Detect which cell encompasses the target text, then output its (X, Y) center coordinate. 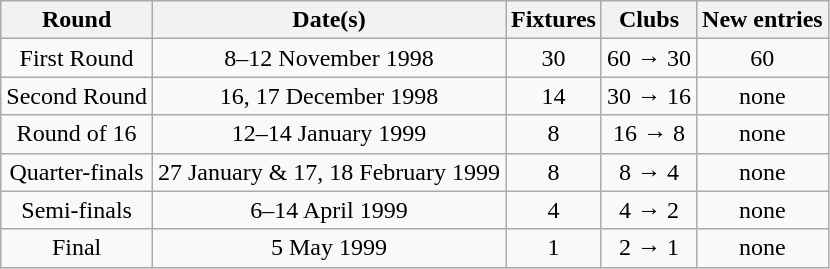
8–12 November 1998 (328, 58)
Quarter-finals (77, 172)
30 → 16 (648, 96)
New entries (763, 20)
2 → 1 (648, 248)
60 → 30 (648, 58)
30 (554, 58)
Round (77, 20)
60 (763, 58)
1 (554, 248)
Round of 16 (77, 134)
27 January & 17, 18 February 1999 (328, 172)
4 → 2 (648, 210)
Final (77, 248)
14 (554, 96)
6–14 April 1999 (328, 210)
4 (554, 210)
16 → 8 (648, 134)
5 May 1999 (328, 248)
Second Round (77, 96)
12–14 January 1999 (328, 134)
Date(s) (328, 20)
Clubs (648, 20)
Fixtures (554, 20)
8 → 4 (648, 172)
Semi-finals (77, 210)
First Round (77, 58)
16, 17 December 1998 (328, 96)
